Find where the given text appears and provide that cell's center as [x, y] coordinate. 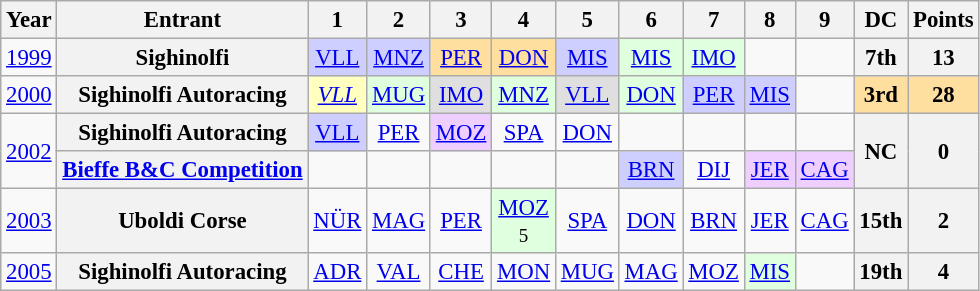
3rd [881, 95]
4 [524, 20]
Entrant [182, 20]
MUG [399, 95]
DC [881, 20]
6 [651, 20]
1999 [29, 58]
2002 [29, 152]
MOZ [460, 133]
Year [29, 20]
2000 [29, 95]
2003 [29, 222]
0 [944, 152]
Sighinolfi [182, 58]
9 [824, 20]
MOZ5 [524, 222]
15th [881, 222]
7 [714, 20]
MAG [399, 222]
13 [944, 58]
NÜR [338, 222]
NC [881, 152]
7th [881, 58]
Points [944, 20]
3 [460, 20]
Uboldi Corse [182, 222]
1 [338, 20]
5 [587, 20]
8 [770, 20]
DIJ [714, 170]
28 [944, 95]
Bieffe B&C Competition [182, 170]
